Detect which cell encompasses the target text, then output its (x, y) center coordinate. 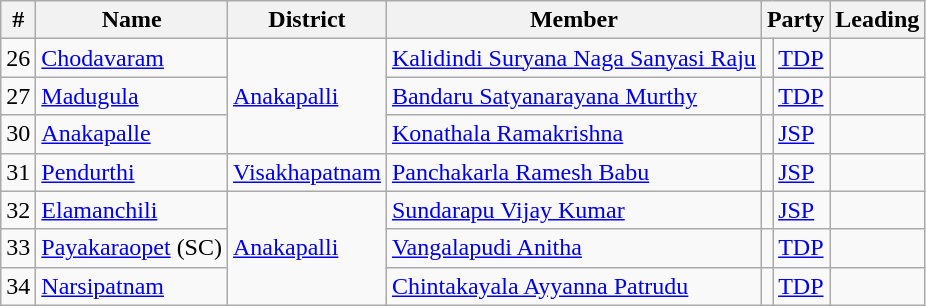
District (308, 20)
Payakaraopet (SC) (132, 248)
# (18, 20)
32 (18, 210)
Vangalapudi Anitha (574, 248)
Party (795, 20)
Chintakayala Ayyanna Patrudu (574, 286)
27 (18, 96)
26 (18, 58)
Kalidindi Suryana Naga Sanyasi Raju (574, 58)
31 (18, 172)
Madugula (132, 96)
Member (574, 20)
Narsipatnam (132, 286)
34 (18, 286)
Chodavaram (132, 58)
Bandaru Satyanarayana Murthy (574, 96)
Leading (878, 20)
Pendurthi (132, 172)
Anakapalle (132, 134)
30 (18, 134)
Panchakarla Ramesh Babu (574, 172)
Visakhapatnam (308, 172)
33 (18, 248)
Elamanchili (132, 210)
Name (132, 20)
Konathala Ramakrishna (574, 134)
Sundarapu Vijay Kumar (574, 210)
